Return the [X, Y] coordinate for the center point of the cell that contains the specified text.  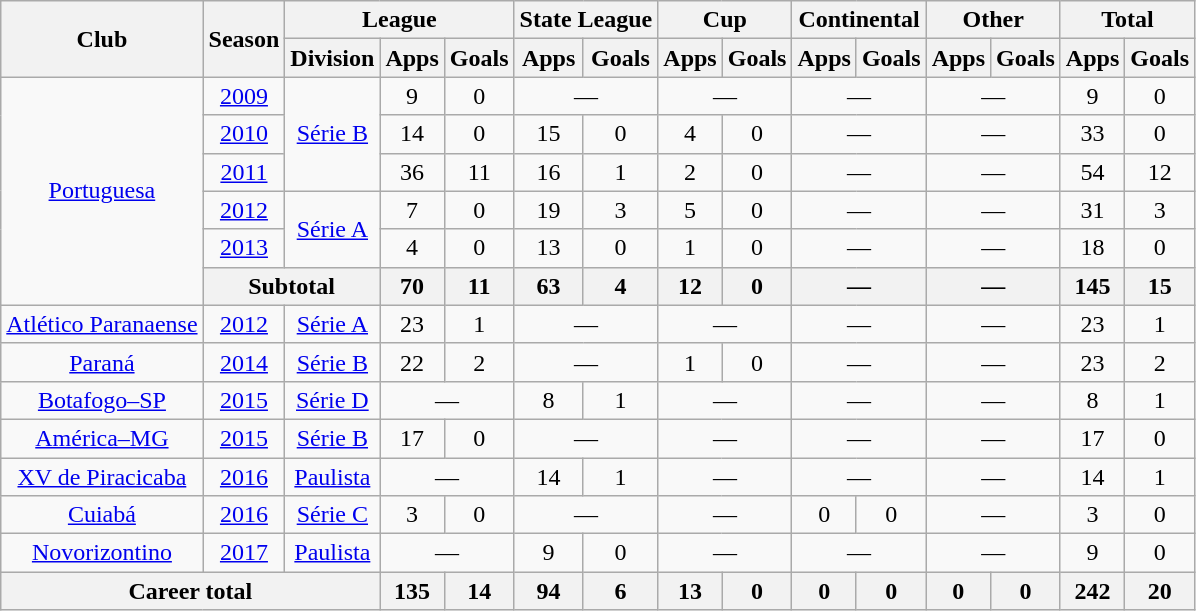
Cup [725, 20]
League [400, 20]
2011 [244, 172]
Portuguesa [102, 191]
2010 [244, 134]
Série D [332, 400]
Other [993, 20]
State League [586, 20]
Career total [190, 591]
XV de Piracicaba [102, 477]
Botafogo–SP [102, 400]
6 [620, 591]
31 [1092, 210]
33 [1092, 134]
Subtotal [292, 286]
36 [412, 172]
América–MG [102, 438]
22 [412, 362]
2013 [244, 248]
70 [412, 286]
Continental [859, 20]
Novorizontino [102, 553]
18 [1092, 248]
7 [412, 210]
Division [332, 58]
Paraná [102, 362]
Club [102, 39]
145 [1092, 286]
16 [548, 172]
242 [1092, 591]
19 [548, 210]
2009 [244, 96]
54 [1092, 172]
Série C [332, 515]
Season [244, 39]
5 [690, 210]
135 [412, 591]
20 [1160, 591]
Total [1127, 20]
63 [548, 286]
Atlético Paranaense [102, 324]
2017 [244, 553]
94 [548, 591]
2014 [244, 362]
Cuiabá [102, 515]
